Scan for the cell matching the given text and deliver its (X, Y) coordinate at center. 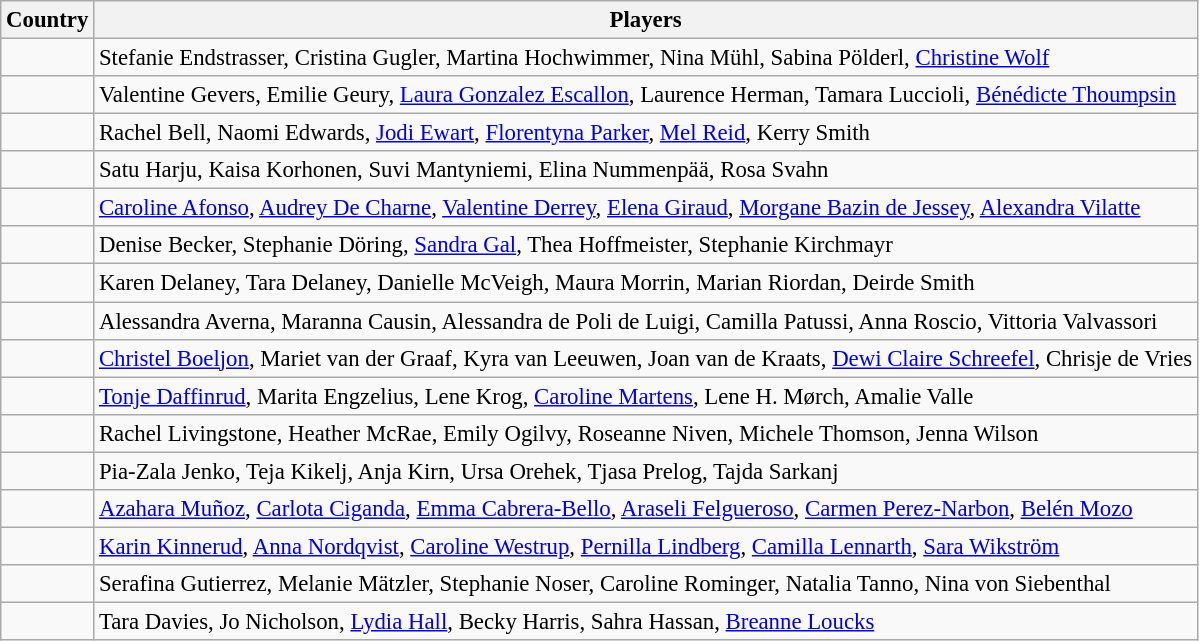
Valentine Gevers, Emilie Geury, Laura Gonzalez Escallon, Laurence Herman, Tamara Luccioli, Bénédicte Thoumpsin (646, 95)
Caroline Afonso, Audrey De Charne, Valentine Derrey, Elena Giraud, Morgane Bazin de Jessey, Alexandra Vilatte (646, 208)
Tara Davies, Jo Nicholson, Lydia Hall, Becky Harris, Sahra Hassan, Breanne Loucks (646, 621)
Karin Kinnerud, Anna Nordqvist, Caroline Westrup, Pernilla Lindberg, Camilla Lennarth, Sara Wikström (646, 546)
Alessandra Averna, Maranna Causin, Alessandra de Poli de Luigi, Camilla Patussi, Anna Roscio, Vittoria Valvassori (646, 321)
Serafina Gutierrez, Melanie Mätzler, Stephanie Noser, Caroline Rominger, Natalia Tanno, Nina von Siebenthal (646, 584)
Christel Boeljon, Mariet van der Graaf, Kyra van Leeuwen, Joan van de Kraats, Dewi Claire Schreefel, Chrisje de Vries (646, 358)
Players (646, 20)
Pia-Zala Jenko, Teja Kikelj, Anja Kirn, Ursa Orehek, Tjasa Prelog, Tajda Sarkanj (646, 471)
Satu Harju, Kaisa Korhonen, Suvi Mantyniemi, Elina Nummenpää, Rosa Svahn (646, 170)
Denise Becker, Stephanie Döring, Sandra Gal, Thea Hoffmeister, Stephanie Kirchmayr (646, 245)
Karen Delaney, Tara Delaney, Danielle McVeigh, Maura Morrin, Marian Riordan, Deirde Smith (646, 283)
Tonje Daffinrud, Marita Engzelius, Lene Krog, Caroline Martens, Lene H. Mørch, Amalie Valle (646, 396)
Rachel Livingstone, Heather McRae, Emily Ogilvy, Roseanne Niven, Michele Thomson, Jenna Wilson (646, 433)
Country (48, 20)
Rachel Bell, Naomi Edwards, Jodi Ewart, Florentyna Parker, Mel Reid, Kerry Smith (646, 133)
Azahara Muñoz, Carlota Ciganda, Emma Cabrera-Bello, Araseli Felgueroso, Carmen Perez-Narbon, Belén Mozo (646, 509)
Stefanie Endstrasser, Cristina Gugler, Martina Hochwimmer, Nina Mühl, Sabina Pölderl, Christine Wolf (646, 58)
